Extract the [x, y] coordinate from the center of the cell holding the provided text.  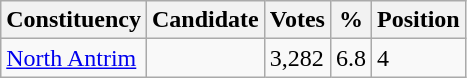
% [350, 20]
3,282 [297, 58]
4 [418, 58]
Votes [297, 20]
Position [418, 20]
Constituency [74, 20]
6.8 [350, 58]
North Antrim [74, 58]
Candidate [205, 20]
